Search for the cell housing the specified text and yield its [x, y] center coordinate. 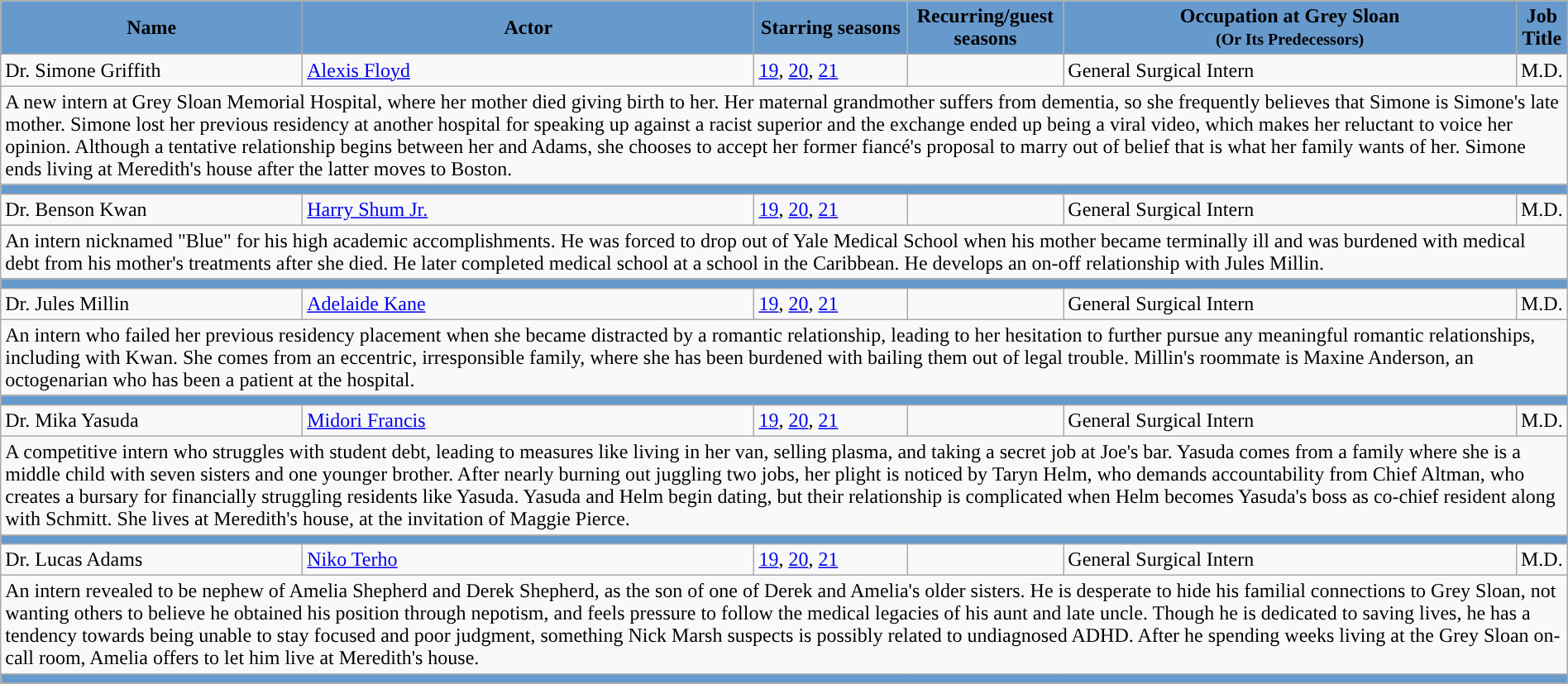
Dr. Simone Griffith [152, 70]
Occupation at Grey Sloan(Or Its Predecessors) [1290, 28]
Dr. Lucas Adams [152, 560]
Adelaide Kane [528, 304]
Actor [528, 28]
Midori Francis [528, 420]
Dr. Benson Kwan [152, 209]
Dr. Mika Yasuda [152, 420]
Recurring/guest seasons [986, 28]
Niko Terho [528, 560]
Dr. Jules Millin [152, 304]
Harry Shum Jr. [528, 209]
Alexis Floyd [528, 70]
Starring seasons [830, 28]
Name [152, 28]
Job Title [1542, 28]
